Output the [x, y] coordinate of the center of the cell containing the given text.  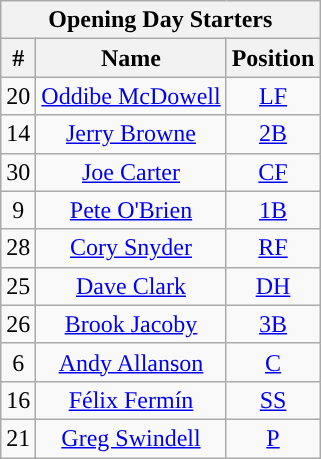
Name [131, 58]
C [273, 362]
CF [273, 172]
30 [18, 172]
Opening Day Starters [160, 20]
16 [18, 400]
25 [18, 286]
Brook Jacoby [131, 324]
9 [18, 210]
Jerry Browne [131, 134]
LF [273, 96]
SS [273, 400]
20 [18, 96]
Andy Allanson [131, 362]
Joe Carter [131, 172]
28 [18, 248]
Oddibe McDowell [131, 96]
# [18, 58]
Félix Fermín [131, 400]
DH [273, 286]
P [273, 438]
2B [273, 134]
21 [18, 438]
Greg Swindell [131, 438]
Dave Clark [131, 286]
26 [18, 324]
Cory Snyder [131, 248]
14 [18, 134]
1B [273, 210]
3B [273, 324]
Pete O'Brien [131, 210]
Position [273, 58]
6 [18, 362]
RF [273, 248]
